Capture the cell that displays the provided text and extract its [x, y] central coordinate. 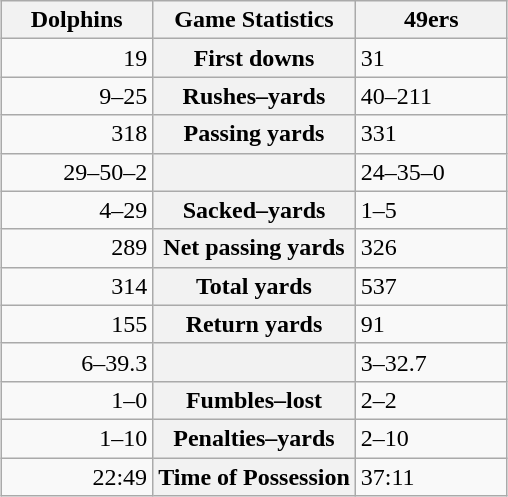
Time of Possession [254, 477]
37:11 [431, 477]
289 [77, 248]
Game Statistics [254, 20]
314 [77, 286]
Sacked–yards [254, 210]
1–5 [431, 210]
19 [77, 58]
318 [77, 134]
First downs [254, 58]
Passing yards [254, 134]
326 [431, 248]
331 [431, 134]
Penalties–yards [254, 438]
1–10 [77, 438]
91 [431, 324]
Dolphins [77, 20]
Return yards [254, 324]
537 [431, 286]
Net passing yards [254, 248]
155 [77, 324]
29–50–2 [77, 172]
1–0 [77, 400]
22:49 [77, 477]
24–35–0 [431, 172]
40–211 [431, 96]
Fumbles–lost [254, 400]
4–29 [77, 210]
6–39.3 [77, 362]
2–10 [431, 438]
Rushes–yards [254, 96]
31 [431, 58]
3–32.7 [431, 362]
Total yards [254, 286]
2–2 [431, 400]
9–25 [77, 96]
49ers [431, 20]
